Determine the [x, y] coordinate at the center of the cell enclosing the given text.  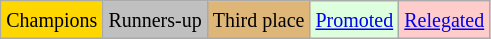
Runners-up [155, 20]
Relegated [444, 20]
Third place [258, 20]
Promoted [354, 20]
Champions [52, 20]
